Provide the (X, Y) coordinate of the cell's center where the given text is located.  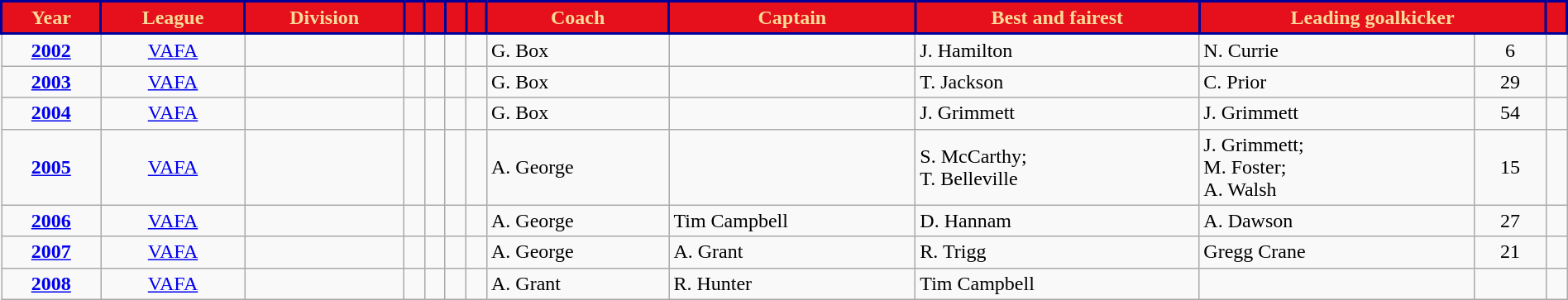
D. Hannam (1057, 221)
Division (324, 18)
2003 (51, 82)
C. Prior (1336, 82)
R. Trigg (1057, 252)
Year (51, 18)
2002 (51, 50)
J. Hamilton (1057, 50)
6 (1510, 50)
League (173, 18)
2004 (51, 113)
2005 (51, 167)
29 (1510, 82)
A. Dawson (1336, 221)
Best and fairest (1057, 18)
Gregg Crane (1336, 252)
2006 (51, 221)
Coach (577, 18)
15 (1510, 167)
2007 (51, 252)
2008 (51, 283)
N. Currie (1336, 50)
J. Grimmett; M. Foster; A. Walsh (1336, 167)
54 (1510, 113)
R. Hunter (792, 283)
21 (1510, 252)
27 (1510, 221)
Captain (792, 18)
S. McCarthy; T. Belleville (1057, 167)
T. Jackson (1057, 82)
Leading goalkicker (1373, 18)
